Scan for the cell matching the given text and deliver its (x, y) coordinate at center. 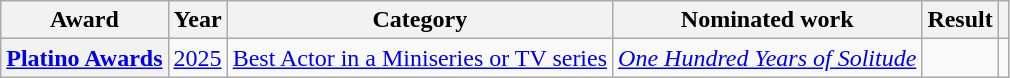
Nominated work (768, 20)
Best Actor in a Miniseries or TV series (420, 58)
One Hundred Years of Solitude (768, 58)
Award (84, 20)
Platino Awards (84, 58)
Year (198, 20)
Result (960, 20)
Category (420, 20)
2025 (198, 58)
